Provide the [x, y] coordinate of the cell's center where the given text is located.  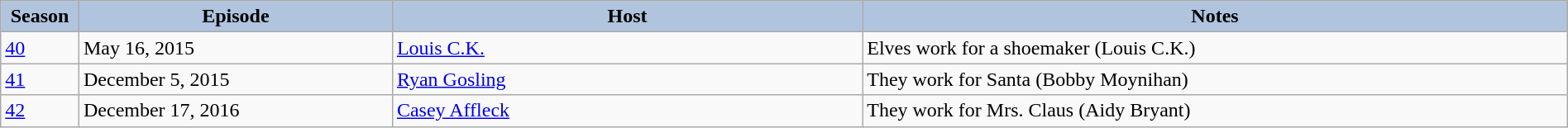
May 16, 2015 [235, 48]
December 17, 2016 [235, 111]
Casey Affleck [627, 111]
Ryan Gosling [627, 79]
Episode [235, 17]
42 [40, 111]
Notes [1216, 17]
Louis C.K. [627, 48]
Host [627, 17]
41 [40, 79]
They work for Mrs. Claus (Aidy Bryant) [1216, 111]
40 [40, 48]
They work for Santa (Bobby Moynihan) [1216, 79]
December 5, 2015 [235, 79]
Season [40, 17]
Elves work for a shoemaker (Louis C.K.) [1216, 48]
